Extract the (x, y) coordinate from the center of the cell holding the provided text.  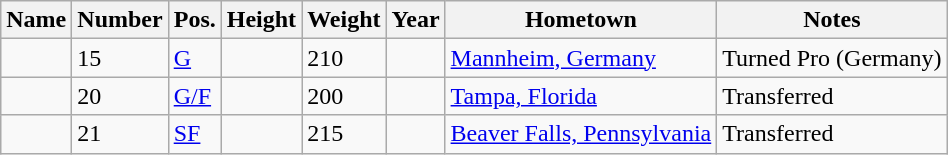
SF (194, 134)
200 (344, 96)
Turned Pro (Germany) (832, 58)
Hometown (581, 20)
Mannheim, Germany (581, 58)
Beaver Falls, Pennsylvania (581, 134)
210 (344, 58)
G/F (194, 96)
15 (120, 58)
Notes (832, 20)
20 (120, 96)
Name (36, 20)
21 (120, 134)
Height (261, 20)
Weight (344, 20)
215 (344, 134)
Tampa, Florida (581, 96)
Number (120, 20)
Year (416, 20)
G (194, 58)
Pos. (194, 20)
